Determine the [X, Y] coordinate at the center of the cell enclosing the given text.  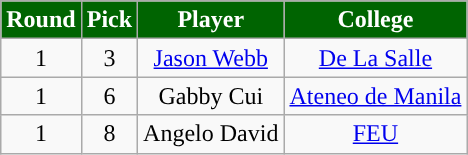
8 [109, 134]
Jason Webb [211, 58]
3 [109, 58]
Gabby Cui [211, 96]
De La Salle [376, 58]
Angelo David [211, 134]
Player [211, 20]
Ateneo de Manila [376, 96]
6 [109, 96]
College [376, 20]
FEU [376, 134]
Round [41, 20]
Pick [109, 20]
